For the text-containing cell, return its midpoint in [x, y] coordinate format. 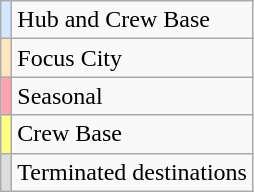
Hub and Crew Base [132, 20]
Focus City [132, 58]
Crew Base [132, 134]
Terminated destinations [132, 172]
Seasonal [132, 96]
